Return the (x, y) coordinate for the center point of the cell that contains the specified text.  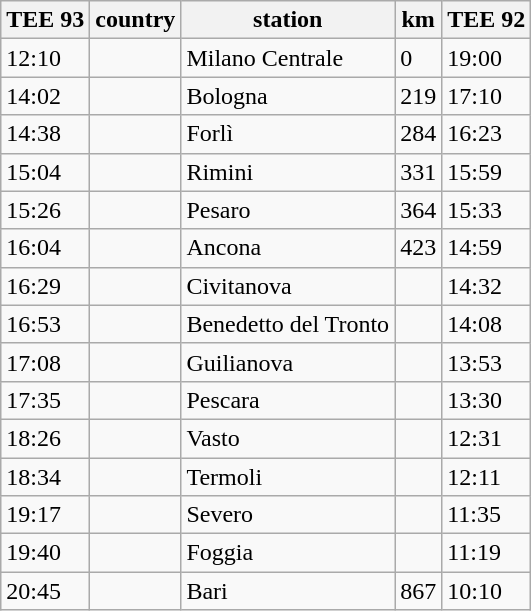
Ancona (288, 248)
station (288, 20)
219 (418, 96)
Vasto (288, 438)
km (418, 20)
20:45 (46, 591)
Pescara (288, 400)
19:17 (46, 515)
15:26 (46, 210)
17:10 (486, 96)
13:53 (486, 362)
TEE 92 (486, 20)
12:31 (486, 438)
14:02 (46, 96)
17:35 (46, 400)
12:11 (486, 477)
Pesaro (288, 210)
284 (418, 134)
Foggia (288, 553)
19:40 (46, 553)
12:10 (46, 58)
16:29 (46, 286)
country (136, 20)
Forlì (288, 134)
10:10 (486, 591)
14:59 (486, 248)
14:08 (486, 324)
18:26 (46, 438)
13:30 (486, 400)
867 (418, 591)
364 (418, 210)
Guilianova (288, 362)
423 (418, 248)
Rimini (288, 172)
19:00 (486, 58)
17:08 (46, 362)
Benedetto del Tronto (288, 324)
Severo (288, 515)
18:34 (46, 477)
11:19 (486, 553)
0 (418, 58)
15:59 (486, 172)
15:04 (46, 172)
16:23 (486, 134)
Bari (288, 591)
Termoli (288, 477)
Milano Centrale (288, 58)
14:32 (486, 286)
Civitanova (288, 286)
Bologna (288, 96)
14:38 (46, 134)
TEE 93 (46, 20)
16:04 (46, 248)
331 (418, 172)
16:53 (46, 324)
15:33 (486, 210)
11:35 (486, 515)
